Locate the cell with the specified text and output its (x, y) center coordinate. 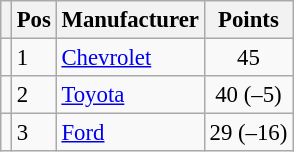
Toyota (130, 95)
Pos (34, 20)
40 (–5) (248, 95)
29 (–16) (248, 133)
Manufacturer (130, 20)
2 (34, 95)
Ford (130, 133)
3 (34, 133)
Chevrolet (130, 58)
45 (248, 58)
1 (34, 58)
Points (248, 20)
